Provide the (X, Y) coordinate of the cell's center where the given text is located.  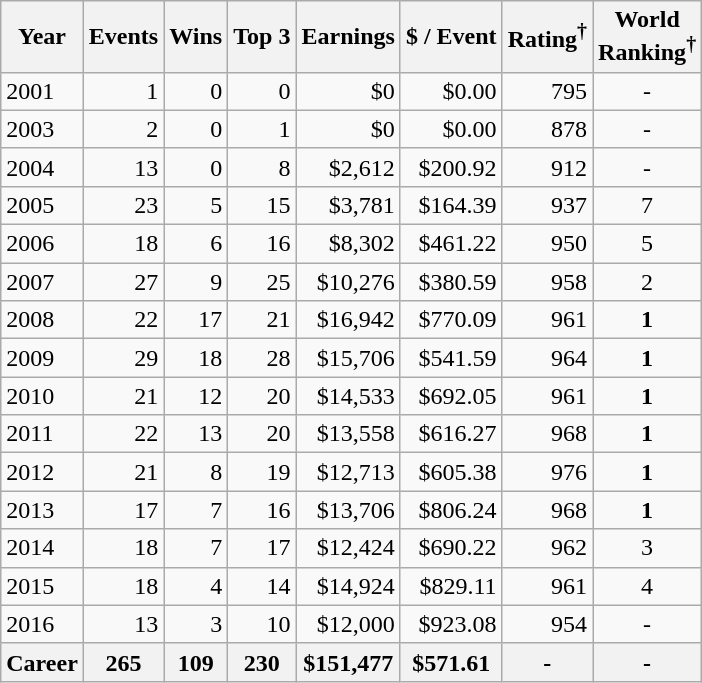
912 (547, 167)
$605.38 (451, 472)
$200.92 (451, 167)
950 (547, 244)
$12,424 (348, 548)
109 (196, 662)
$770.09 (451, 320)
$461.22 (451, 244)
878 (547, 129)
$151,477 (348, 662)
2001 (42, 91)
958 (547, 282)
2010 (42, 396)
$12,000 (348, 624)
10 (262, 624)
964 (547, 358)
$923.08 (451, 624)
$806.24 (451, 510)
$571.61 (451, 662)
2009 (42, 358)
Top 3 (262, 37)
$8,302 (348, 244)
2016 (42, 624)
$3,781 (348, 205)
937 (547, 205)
2004 (42, 167)
$692.05 (451, 396)
2005 (42, 205)
2014 (42, 548)
9 (196, 282)
Events (123, 37)
265 (123, 662)
Year (42, 37)
$13,706 (348, 510)
Wins (196, 37)
28 (262, 358)
$541.59 (451, 358)
25 (262, 282)
2011 (42, 434)
$14,533 (348, 396)
$13,558 (348, 434)
WorldRanking† (648, 37)
27 (123, 282)
795 (547, 91)
2012 (42, 472)
$2,612 (348, 167)
14 (262, 586)
$690.22 (451, 548)
Earnings (348, 37)
$16,942 (348, 320)
$15,706 (348, 358)
23 (123, 205)
962 (547, 548)
$ / Event (451, 37)
230 (262, 662)
2015 (42, 586)
29 (123, 358)
$164.39 (451, 205)
954 (547, 624)
$380.59 (451, 282)
6 (196, 244)
$616.27 (451, 434)
Career (42, 662)
Rating† (547, 37)
$12,713 (348, 472)
2003 (42, 129)
2008 (42, 320)
$829.11 (451, 586)
2007 (42, 282)
19 (262, 472)
2006 (42, 244)
$10,276 (348, 282)
12 (196, 396)
2013 (42, 510)
15 (262, 205)
976 (547, 472)
$14,924 (348, 586)
